Determine the (x, y) coordinate at the center of the cell enclosing the given text.  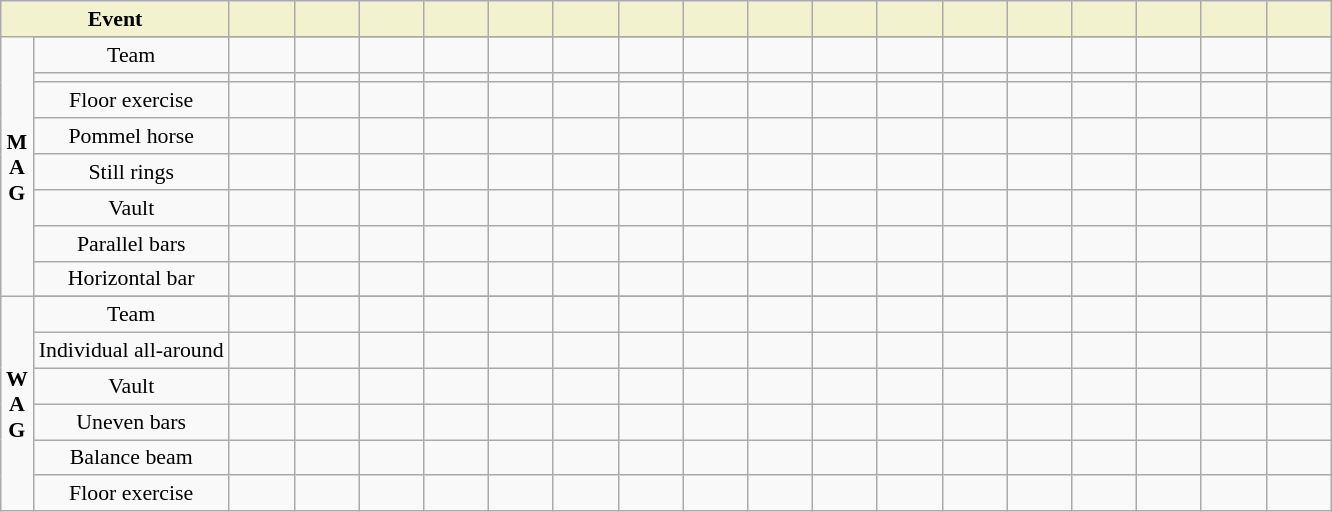
Still rings (131, 172)
Parallel bars (131, 243)
Pommel horse (131, 136)
MAG (17, 166)
WAG (17, 404)
Individual all-around (131, 350)
Uneven bars (131, 422)
Horizontal bar (131, 279)
Balance beam (131, 458)
Event (116, 19)
